Identify which cell holds the provided text, then report its [x, y] central coordinate. 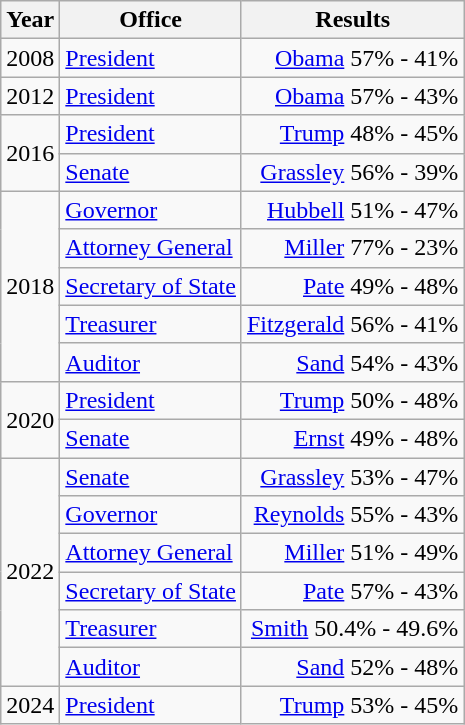
Pate 49% - 48% [352, 286]
Trump 53% - 45% [352, 705]
2018 [30, 286]
Smith 50.4% - 49.6% [352, 629]
Results [352, 20]
Year [30, 20]
Grassley 56% - 39% [352, 172]
Office [151, 20]
Miller 77% - 23% [352, 248]
Obama 57% - 41% [352, 58]
Hubbell 51% - 47% [352, 210]
Ernst 49% - 48% [352, 438]
Miller 51% - 49% [352, 553]
2020 [30, 419]
2016 [30, 153]
Grassley 53% - 47% [352, 477]
2008 [30, 58]
Sand 52% - 48% [352, 667]
2024 [30, 705]
Pate 57% - 43% [352, 591]
Sand 54% - 43% [352, 362]
Fitzgerald 56% - 41% [352, 324]
Obama 57% - 43% [352, 96]
2022 [30, 572]
Reynolds 55% - 43% [352, 515]
2012 [30, 96]
Trump 48% - 45% [352, 134]
Trump 50% - 48% [352, 400]
